Identify which cell holds the provided text, then report its [X, Y] central coordinate. 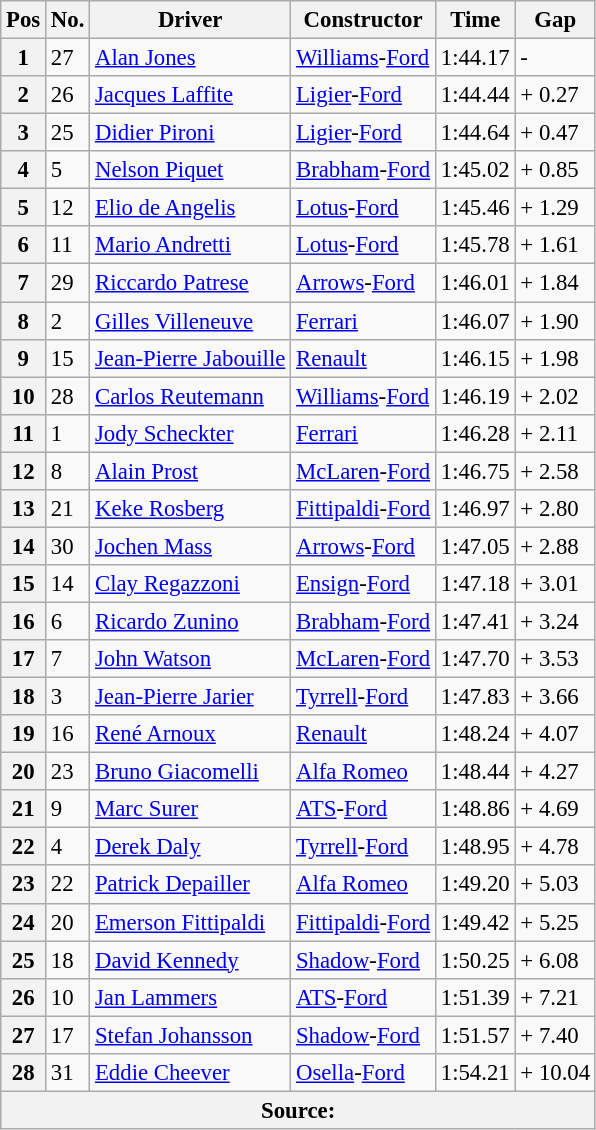
+ 2.80 [555, 509]
+ 3.66 [555, 697]
+ 1.90 [555, 321]
Jean-Pierre Jarier [190, 697]
30 [68, 546]
24 [24, 922]
1:48.24 [475, 734]
+ 7.21 [555, 997]
+ 5.25 [555, 922]
+ 2.02 [555, 396]
1:45.02 [475, 170]
1:46.15 [475, 358]
1:54.21 [475, 1073]
1:49.42 [475, 922]
+ 7.40 [555, 1035]
1:46.07 [475, 321]
+ 2.11 [555, 433]
Ensign-Ford [364, 584]
1:46.75 [475, 471]
+ 1.61 [555, 245]
Pos [24, 20]
1:50.25 [475, 960]
+ 1.84 [555, 283]
Mario Andretti [190, 245]
Carlos Reutemann [190, 396]
1:51.57 [475, 1035]
Gap [555, 20]
+ 3.24 [555, 621]
Bruno Giacomelli [190, 772]
Jean-Pierre Jabouille [190, 358]
Stefan Johansson [190, 1035]
1:47.41 [475, 621]
+ 4.07 [555, 734]
1:49.20 [475, 885]
1:47.18 [475, 584]
Keke Rosberg [190, 509]
1:51.39 [475, 997]
Elio de Angelis [190, 208]
1:46.28 [475, 433]
+ 2.88 [555, 546]
1:44.44 [475, 95]
Jochen Mass [190, 546]
Jan Lammers [190, 997]
Jacques Laffite [190, 95]
1:44.17 [475, 58]
Clay Regazzoni [190, 584]
Jody Scheckter [190, 433]
Gilles Villeneuve [190, 321]
1:48.44 [475, 772]
Didier Pironi [190, 133]
+ 4.27 [555, 772]
1:47.83 [475, 697]
1:44.64 [475, 133]
+ 4.78 [555, 847]
Patrick Depailler [190, 885]
+ 2.58 [555, 471]
- [555, 58]
+ 3.53 [555, 659]
+ 0.27 [555, 95]
1:47.05 [475, 546]
1:45.78 [475, 245]
1:48.86 [475, 809]
No. [68, 20]
+ 0.47 [555, 133]
David Kennedy [190, 960]
+ 3.01 [555, 584]
Emerson Fittipaldi [190, 922]
+ 6.08 [555, 960]
Ricardo Zunino [190, 621]
Driver [190, 20]
29 [68, 283]
31 [68, 1073]
Riccardo Patrese [190, 283]
13 [24, 509]
+ 1.98 [555, 358]
+ 5.03 [555, 885]
+ 10.04 [555, 1073]
19 [24, 734]
+ 1.29 [555, 208]
Alan Jones [190, 58]
John Watson [190, 659]
Alain Prost [190, 471]
Derek Daly [190, 847]
Time [475, 20]
Constructor [364, 20]
Marc Surer [190, 809]
Nelson Piquet [190, 170]
Source: [298, 1110]
1:48.95 [475, 847]
Osella-Ford [364, 1073]
1:46.19 [475, 396]
+ 4.69 [555, 809]
1:47.70 [475, 659]
1:46.97 [475, 509]
1:45.46 [475, 208]
+ 0.85 [555, 170]
1:46.01 [475, 283]
Eddie Cheever [190, 1073]
René Arnoux [190, 734]
